Capture the cell that displays the provided text and extract its [X, Y] central coordinate. 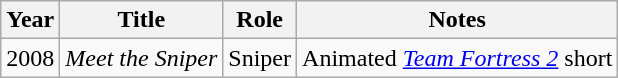
Animated Team Fortress 2 short [458, 58]
Sniper [260, 58]
Notes [458, 20]
Title [142, 20]
Meet the Sniper [142, 58]
Year [30, 20]
Role [260, 20]
2008 [30, 58]
